Search for the cell housing the specified text and yield its [X, Y] center coordinate. 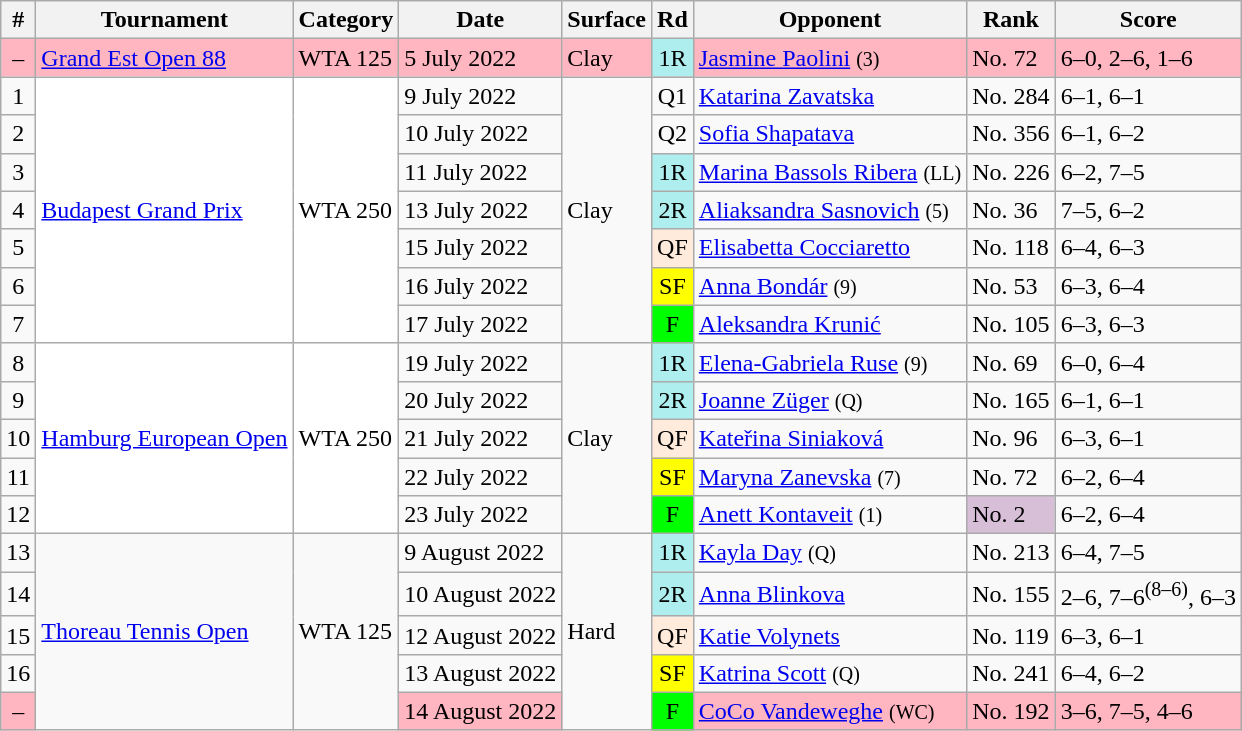
Katie Volynets [830, 635]
19 July 2022 [480, 362]
No. 241 [1011, 673]
2 [18, 134]
13 July 2022 [480, 210]
No. 226 [1011, 172]
2–6, 7–6(8–6), 6–3 [1148, 594]
Tournament [164, 20]
8 [18, 362]
12 [18, 515]
13 [18, 553]
3–6, 7–5, 4–6 [1148, 711]
Anna Bondár (9) [830, 286]
Katrina Scott (Q) [830, 673]
Q2 [673, 134]
Joanne Züger (Q) [830, 400]
9 August 2022 [480, 553]
16 July 2022 [480, 286]
Sofia Shapatava [830, 134]
Rank [1011, 20]
17 July 2022 [480, 324]
6–0, 2–6, 1–6 [1148, 58]
No. 284 [1011, 96]
12 August 2022 [480, 635]
CoCo Vandeweghe (WC) [830, 711]
7–5, 6–2 [1148, 210]
Elena-Gabriela Ruse (9) [830, 362]
Rd [673, 20]
Category [346, 20]
9 [18, 400]
6–2, 7–5 [1148, 172]
22 July 2022 [480, 477]
14 August 2022 [480, 711]
Aliaksandra Sasnovich (5) [830, 210]
Score [1148, 20]
10 [18, 438]
Marina Bassols Ribera (LL) [830, 172]
7 [18, 324]
No. 2 [1011, 515]
Hard [607, 632]
Aleksandra Krunić [830, 324]
Anna Blinkova [830, 594]
23 July 2022 [480, 515]
6–4, 6–2 [1148, 673]
Thoreau Tennis Open [164, 632]
10 July 2022 [480, 134]
No. 192 [1011, 711]
6–0, 6–4 [1148, 362]
6–3, 6–3 [1148, 324]
21 July 2022 [480, 438]
Q1 [673, 96]
No. 118 [1011, 248]
5 July 2022 [480, 58]
5 [18, 248]
Grand Est Open 88 [164, 58]
No. 69 [1011, 362]
Katarina Zavatska [830, 96]
6–4, 6–3 [1148, 248]
11 July 2022 [480, 172]
Hamburg European Open [164, 438]
15 [18, 635]
Elisabetta Cocciaretto [830, 248]
4 [18, 210]
6–1, 6–2 [1148, 134]
Jasmine Paolini (3) [830, 58]
15 July 2022 [480, 248]
No. 36 [1011, 210]
Maryna Zanevska (7) [830, 477]
No. 96 [1011, 438]
6 [18, 286]
6–3, 6–4 [1148, 286]
16 [18, 673]
13 August 2022 [480, 673]
Budapest Grand Prix [164, 210]
10 August 2022 [480, 594]
1 [18, 96]
No. 155 [1011, 594]
No. 165 [1011, 400]
No. 213 [1011, 553]
Kateřina Siniaková [830, 438]
11 [18, 477]
14 [18, 594]
20 July 2022 [480, 400]
Date [480, 20]
6–4, 7–5 [1148, 553]
No. 53 [1011, 286]
# [18, 20]
Surface [607, 20]
3 [18, 172]
No. 105 [1011, 324]
9 July 2022 [480, 96]
Opponent [830, 20]
No. 356 [1011, 134]
No. 119 [1011, 635]
Kayla Day (Q) [830, 553]
Anett Kontaveit (1) [830, 515]
